Pinpoint the cell where the given text exists, returning its (X, Y) midpoint coordinate. 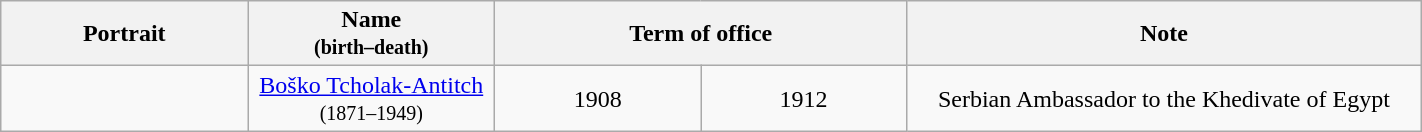
Note (1164, 34)
Boško Tcholak-Antitch(1871–1949) (372, 98)
Name(birth–death) (372, 34)
Term of office (701, 34)
1912 (804, 98)
Serbian Ambassador to the Khedivate of Egypt (1164, 98)
1908 (598, 98)
Portrait (124, 34)
